Locate the cell with the specified text and output its (X, Y) center coordinate. 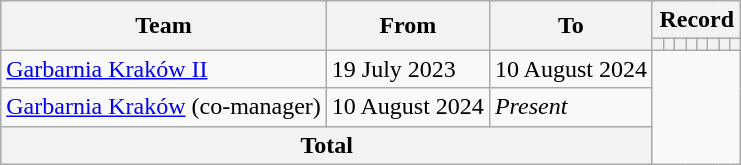
Team (164, 26)
Record (696, 20)
Garbarnia Kraków (co-manager) (164, 107)
From (408, 26)
Total (327, 145)
19 July 2023 (408, 69)
Garbarnia Kraków II (164, 69)
Present (570, 107)
To (570, 26)
